Scan for the cell matching the given text and deliver its [X, Y] coordinate at center. 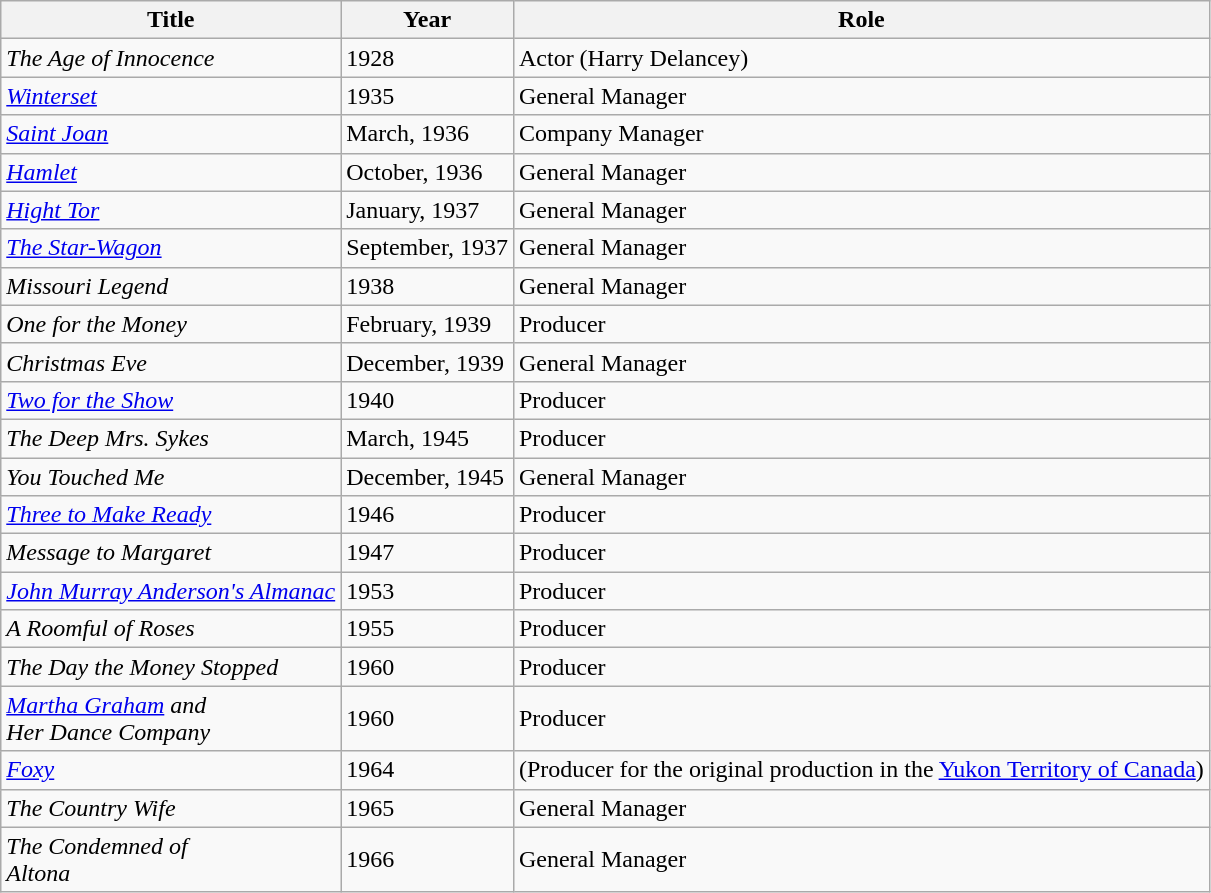
Role [861, 20]
March, 1936 [428, 134]
September, 1937 [428, 248]
Hight Tor [171, 210]
1965 [428, 808]
The Age of Innocence [171, 58]
1953 [428, 591]
The Star-Wagon [171, 248]
The Day the Money Stopped [171, 667]
You Touched Me [171, 477]
A Roomful of Roses [171, 629]
October, 1936 [428, 172]
1940 [428, 400]
1946 [428, 515]
1935 [428, 96]
1928 [428, 58]
1966 [428, 860]
1964 [428, 770]
1955 [428, 629]
(Producer for the original production in the Yukon Territory of Canada) [861, 770]
Martha Graham andHer Dance Company [171, 718]
Saint Joan [171, 134]
One for the Money [171, 324]
December, 1945 [428, 477]
Winterset [171, 96]
The Deep Mrs. Sykes [171, 438]
Two for the Show [171, 400]
February, 1939 [428, 324]
Hamlet [171, 172]
December, 1939 [428, 362]
March, 1945 [428, 438]
Actor (Harry Delancey) [861, 58]
Message to Margaret [171, 553]
The Condemned ofAltona [171, 860]
Year [428, 20]
Company Manager [861, 134]
John Murray Anderson's Almanac [171, 591]
Missouri Legend [171, 286]
Title [171, 20]
Three to Make Ready [171, 515]
Christmas Eve [171, 362]
January, 1937 [428, 210]
Foxy [171, 770]
1947 [428, 553]
1938 [428, 286]
The Country Wife [171, 808]
